Provide the [X, Y] coordinate of the cell's center where the given text is located.  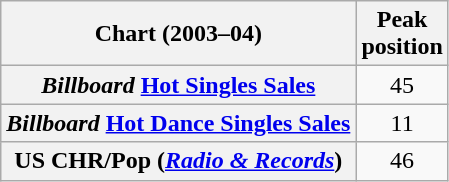
Billboard Hot Singles Sales [178, 85]
Peakposition [402, 34]
46 [402, 161]
11 [402, 123]
45 [402, 85]
Billboard Hot Dance Singles Sales [178, 123]
Chart (2003–04) [178, 34]
US CHR/Pop (Radio & Records) [178, 161]
